Detect which cell encompasses the target text, then output its [x, y] center coordinate. 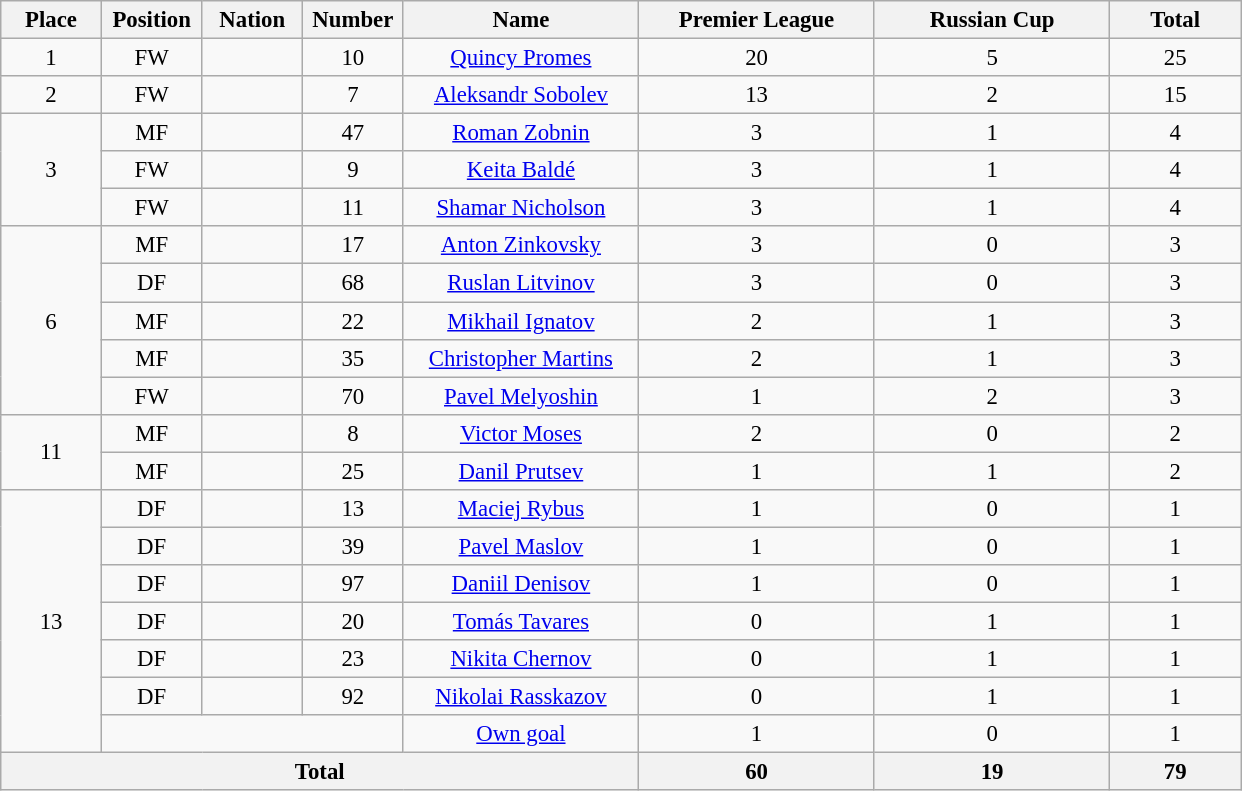
5 [992, 58]
9 [354, 170]
68 [354, 283]
70 [354, 396]
47 [354, 133]
Place [52, 20]
10 [354, 58]
79 [1176, 772]
17 [354, 245]
Aleksandr Sobolev [521, 95]
6 [52, 320]
Mikhail Ignatov [521, 321]
Premier League [757, 20]
Maciej Rybus [521, 509]
Quincy Promes [521, 58]
39 [354, 546]
19 [992, 772]
7 [354, 95]
97 [354, 584]
Tomás Tavares [521, 621]
22 [354, 321]
Pavel Melyoshin [521, 396]
Nikolai Rasskazov [521, 697]
Pavel Maslov [521, 546]
Roman Zobnin [521, 133]
Ruslan Litvinov [521, 283]
15 [1176, 95]
92 [354, 697]
Nikita Chernov [521, 659]
Victor Moses [521, 433]
Number [354, 20]
Danil Prutsev [521, 471]
Own goal [521, 734]
35 [354, 358]
Daniil Denisov [521, 584]
Position [152, 20]
60 [757, 772]
8 [354, 433]
Shamar Nicholson [521, 208]
Russian Cup [992, 20]
Anton Zinkovsky [521, 245]
Name [521, 20]
Keita Baldé [521, 170]
23 [354, 659]
Nation [252, 20]
Christopher Martins [521, 358]
